Output the [x, y] coordinate of the center of the cell containing the given text.  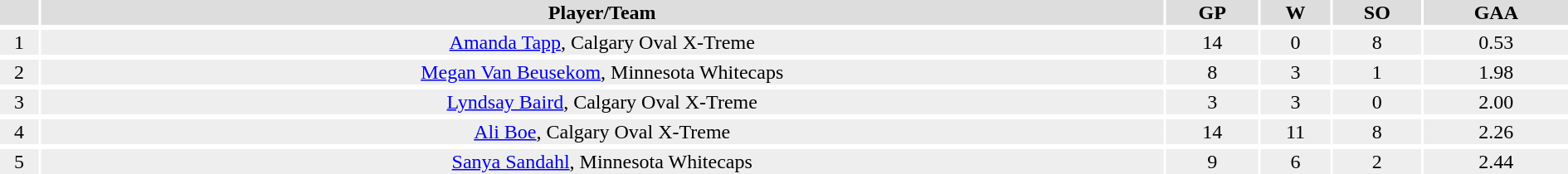
2.00 [1497, 102]
2.44 [1497, 162]
Megan Van Beusekom, Minnesota Whitecaps [602, 72]
11 [1296, 132]
9 [1212, 162]
4 [19, 132]
5 [19, 162]
Lyndsay Baird, Calgary Oval X-Treme [602, 102]
Player/Team [602, 12]
0.53 [1497, 42]
Amanda Tapp, Calgary Oval X-Treme [602, 42]
Ali Boe, Calgary Oval X-Treme [602, 132]
GAA [1497, 12]
1.98 [1497, 72]
6 [1296, 162]
GP [1212, 12]
2.26 [1497, 132]
SO [1377, 12]
Sanya Sandahl, Minnesota Whitecaps [602, 162]
W [1296, 12]
